Determine the (x, y) coordinate at the center of the cell enclosing the given text.  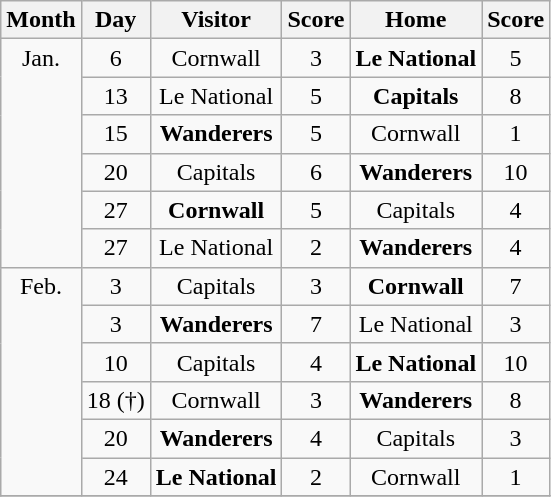
Visitor (216, 20)
Home (416, 20)
Jan. (41, 153)
15 (116, 134)
24 (116, 477)
Month (41, 20)
18 (†) (116, 400)
Day (116, 20)
Feb. (41, 381)
13 (116, 96)
